Locate the cell with the specified text and output its (x, y) center coordinate. 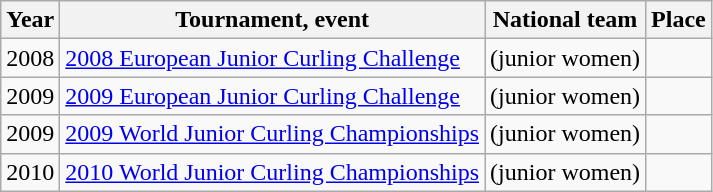
National team (566, 20)
2009 European Junior Curling Challenge (272, 96)
Year (30, 20)
2010 World Junior Curling Championships (272, 172)
2010 (30, 172)
2009 World Junior Curling Championships (272, 134)
Tournament, event (272, 20)
2008 European Junior Curling Challenge (272, 58)
Place (679, 20)
2008 (30, 58)
